Pinpoint the cell where the given text exists, returning its (x, y) midpoint coordinate. 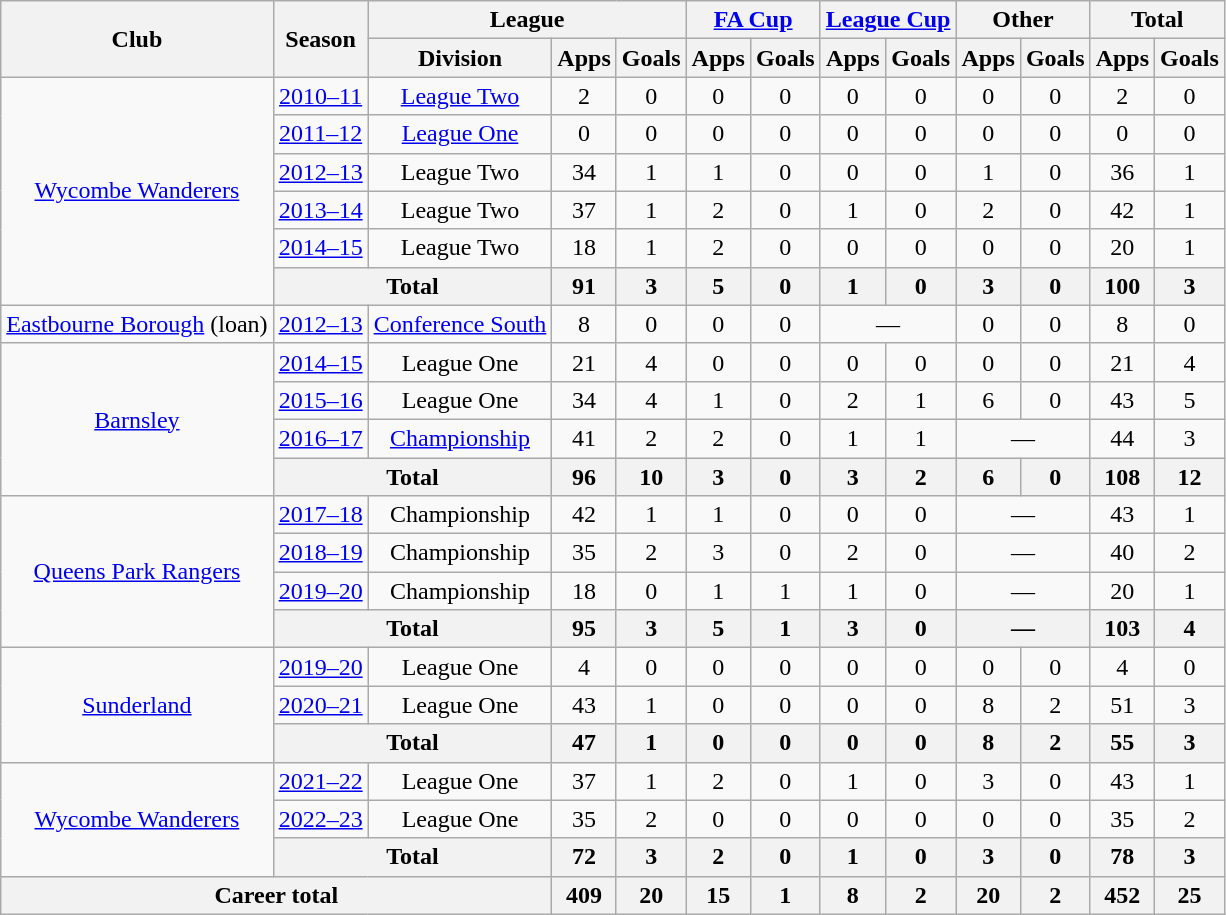
Barnsley (137, 419)
72 (584, 857)
40 (1122, 553)
2011–12 (320, 134)
League Cup (888, 20)
2010–11 (320, 96)
League (527, 20)
41 (584, 438)
Eastbourne Borough (loan) (137, 324)
15 (718, 895)
Division (460, 58)
103 (1122, 629)
25 (1190, 895)
96 (584, 477)
51 (1122, 705)
452 (1122, 895)
2018–19 (320, 553)
2020–21 (320, 705)
Club (137, 39)
55 (1122, 743)
2016–17 (320, 438)
2021–22 (320, 781)
Queens Park Rangers (137, 572)
2017–18 (320, 515)
10 (651, 477)
Conference South (460, 324)
FA Cup (753, 20)
47 (584, 743)
108 (1122, 477)
Season (320, 39)
44 (1122, 438)
Sunderland (137, 705)
Career total (276, 895)
409 (584, 895)
95 (584, 629)
2022–23 (320, 819)
12 (1190, 477)
91 (584, 286)
100 (1122, 286)
2013–14 (320, 210)
2015–16 (320, 400)
78 (1122, 857)
36 (1122, 172)
Other (1023, 20)
